Return [x, y] of the center of cell containing provided text 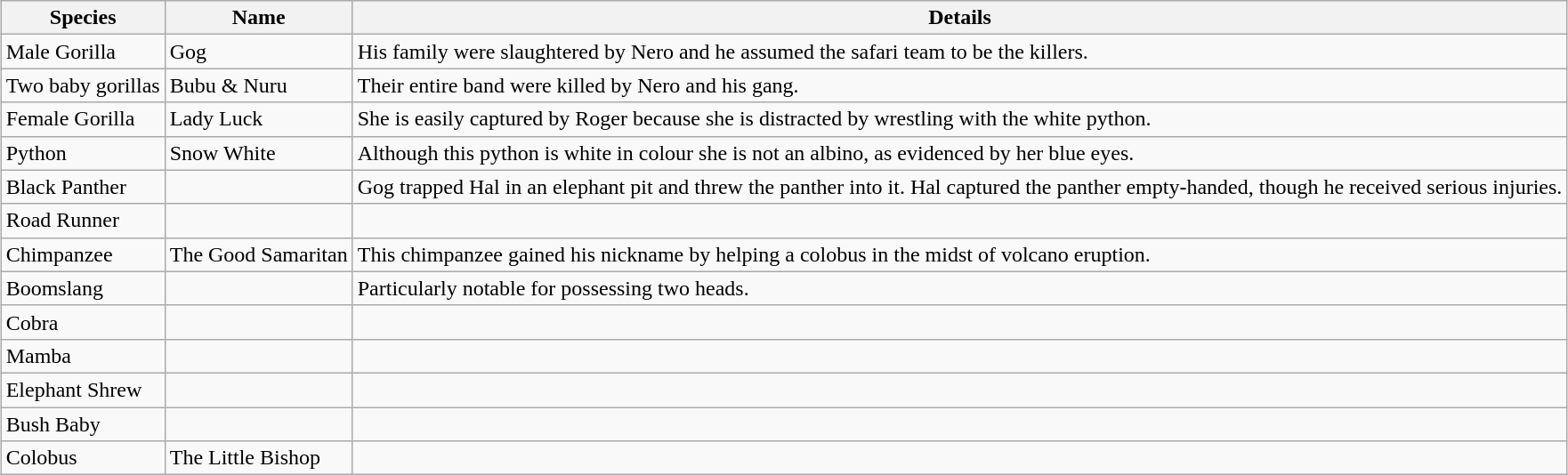
Details [959, 18]
She is easily captured by Roger because she is distracted by wrestling with the white python. [959, 119]
Boomslang [83, 288]
Name [258, 18]
Python [83, 153]
Snow White [258, 153]
His family were slaughtered by Nero and he assumed the safari team to be the killers. [959, 52]
Elephant Shrew [83, 390]
This chimpanzee gained his nickname by helping a colobus in the midst of volcano eruption. [959, 254]
Gog [258, 52]
Colobus [83, 458]
Gog trapped Hal in an elephant pit and threw the panther into it. Hal captured the panther empty-handed, though he received serious injuries. [959, 187]
Male Gorilla [83, 52]
The Little Bishop [258, 458]
Species [83, 18]
Mamba [83, 356]
Bush Baby [83, 424]
Lady Luck [258, 119]
Road Runner [83, 221]
Particularly notable for possessing two heads. [959, 288]
Although this python is white in colour she is not an albino, as evidenced by her blue eyes. [959, 153]
Bubu & Nuru [258, 85]
Black Panther [83, 187]
Two baby gorillas [83, 85]
Chimpanzee [83, 254]
Cobra [83, 322]
Their entire band were killed by Nero and his gang. [959, 85]
The Good Samaritan [258, 254]
Female Gorilla [83, 119]
